Search for the cell housing the specified text and yield its [X, Y] center coordinate. 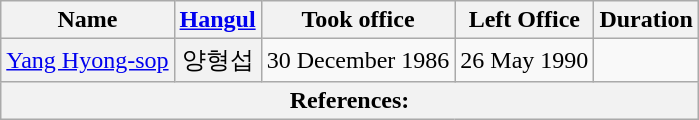
Duration [646, 20]
30 December 1986 [358, 60]
26 May 1990 [524, 60]
Left Office [524, 20]
Yang Hyong-sop [88, 60]
양형섭 [218, 60]
References: [350, 100]
Hangul [218, 20]
Name [88, 20]
Took office [358, 20]
